For the text-containing cell, return its midpoint in (X, Y) coordinate format. 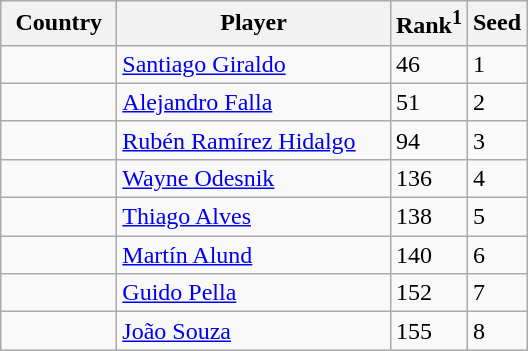
Alejandro Falla (254, 102)
Seed (496, 24)
51 (428, 102)
Thiago Alves (254, 217)
Guido Pella (254, 293)
Santiago Giraldo (254, 64)
46 (428, 64)
8 (496, 331)
Player (254, 24)
155 (428, 331)
7 (496, 293)
1 (496, 64)
Rank1 (428, 24)
6 (496, 255)
Rubén Ramírez Hidalgo (254, 140)
Martín Alund (254, 255)
4 (496, 178)
3 (496, 140)
Country (59, 24)
João Souza (254, 331)
140 (428, 255)
2 (496, 102)
136 (428, 178)
94 (428, 140)
138 (428, 217)
5 (496, 217)
152 (428, 293)
Wayne Odesnik (254, 178)
